Locate the cell with the specified text and output its (X, Y) center coordinate. 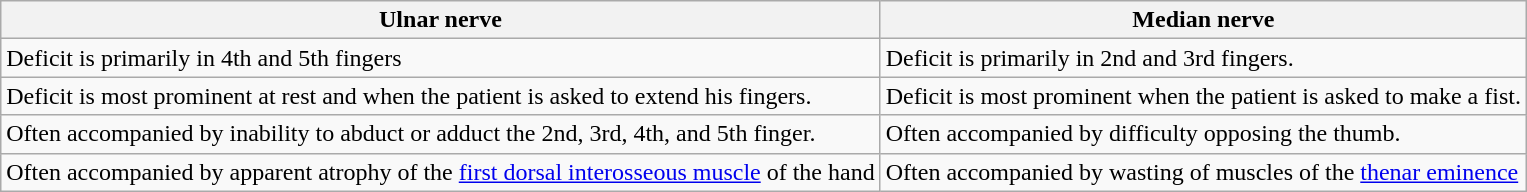
Often accompanied by wasting of muscles of the thenar eminence (1203, 172)
Ulnar nerve (440, 20)
Deficit is primarily in 4th and 5th fingers (440, 58)
Often accompanied by apparent atrophy of the first dorsal interosseous muscle of the hand (440, 172)
Often accompanied by inability to abduct or adduct the 2nd, 3rd, 4th, and 5th finger. (440, 134)
Deficit is most prominent at rest and when the patient is asked to extend his fingers. (440, 96)
Deficit is most prominent when the patient is asked to make a fist. (1203, 96)
Median nerve (1203, 20)
Deficit is primarily in 2nd and 3rd fingers. (1203, 58)
Often accompanied by difficulty opposing the thumb. (1203, 134)
